Determine the (X, Y) coordinate at the center of the cell enclosing the given text.  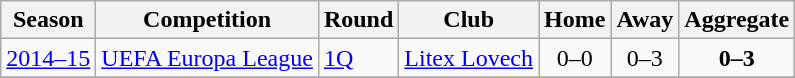
Season (48, 20)
Aggregate (737, 20)
0–0 (574, 58)
UEFA Europa League (208, 58)
Club (469, 20)
Competition (208, 20)
1Q (358, 58)
Away (645, 20)
Litex Lovech (469, 58)
2014–15 (48, 58)
Round (358, 20)
Home (574, 20)
